Capture the cell that displays the provided text and extract its (X, Y) central coordinate. 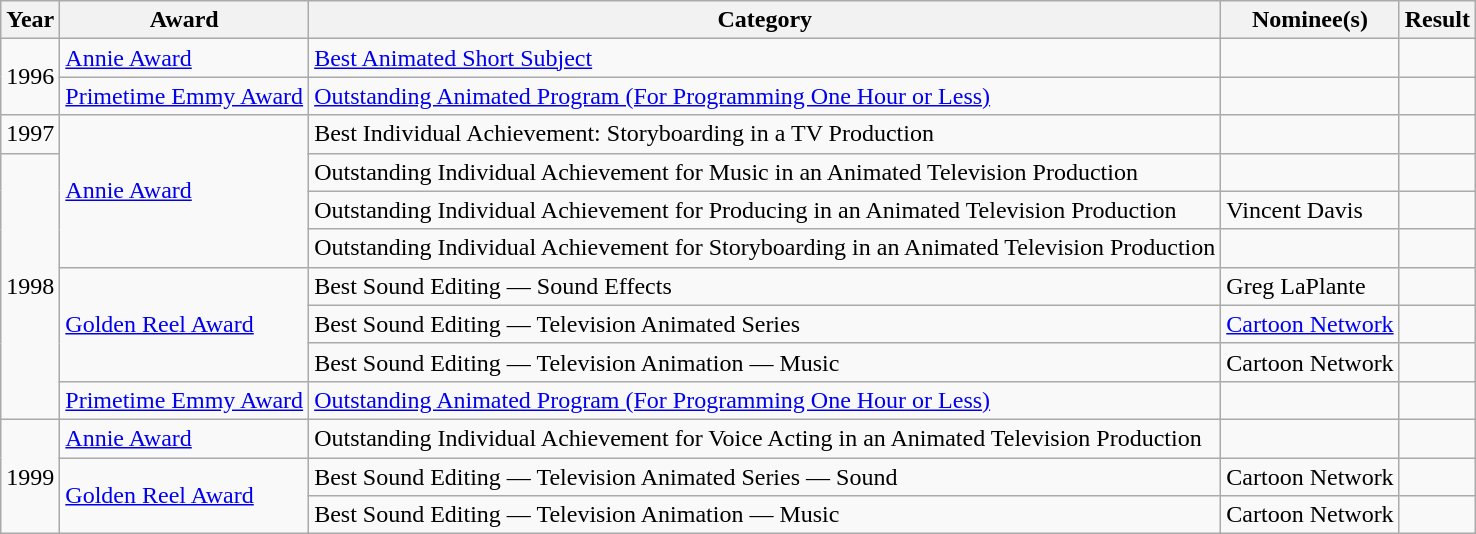
Category (765, 20)
Best Individual Achievement: Storyboarding in a TV Production (765, 134)
1999 (30, 476)
1997 (30, 134)
Best Sound Editing — Television Animated Series — Sound (765, 477)
Best Sound Editing — Sound Effects (765, 286)
Vincent Davis (1310, 210)
Year (30, 20)
Outstanding Individual Achievement for Producing in an Animated Television Production (765, 210)
Best Animated Short Subject (765, 58)
Greg LaPlante (1310, 286)
Result (1437, 20)
1998 (30, 286)
Outstanding Individual Achievement for Storyboarding in an Animated Television Production (765, 248)
1996 (30, 77)
Best Sound Editing — Television Animated Series (765, 324)
Outstanding Individual Achievement for Music in an Animated Television Production (765, 172)
Nominee(s) (1310, 20)
Award (184, 20)
Outstanding Individual Achievement for Voice Acting in an Animated Television Production (765, 438)
